Scan for the cell matching the given text and deliver its (X, Y) coordinate at center. 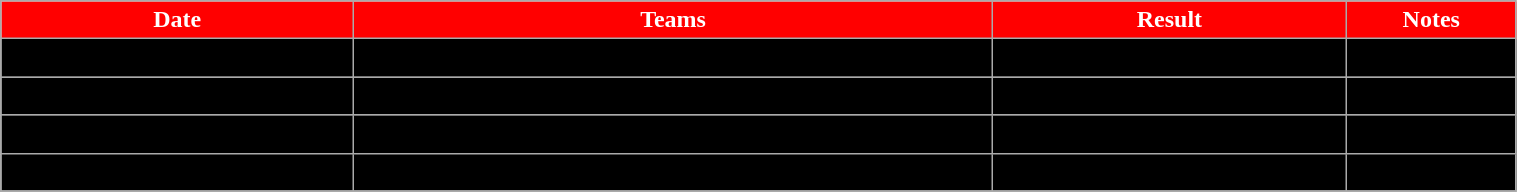
Teams (674, 20)
Czech Republic vs. Japan (674, 96)
Norway, 3-1 (1169, 58)
Germany, 2-1 (1169, 172)
Russia, 7-1 (1169, 134)
Germany vs. Switzerland (674, 172)
Date (178, 20)
Japan, 2-1 (1169, 96)
Notes (1431, 20)
Norway vs. Slovakia (674, 58)
Result (1169, 20)
Russia vs. France (674, 134)
